Determine the [X, Y] coordinate at the center of the cell enclosing the given text.  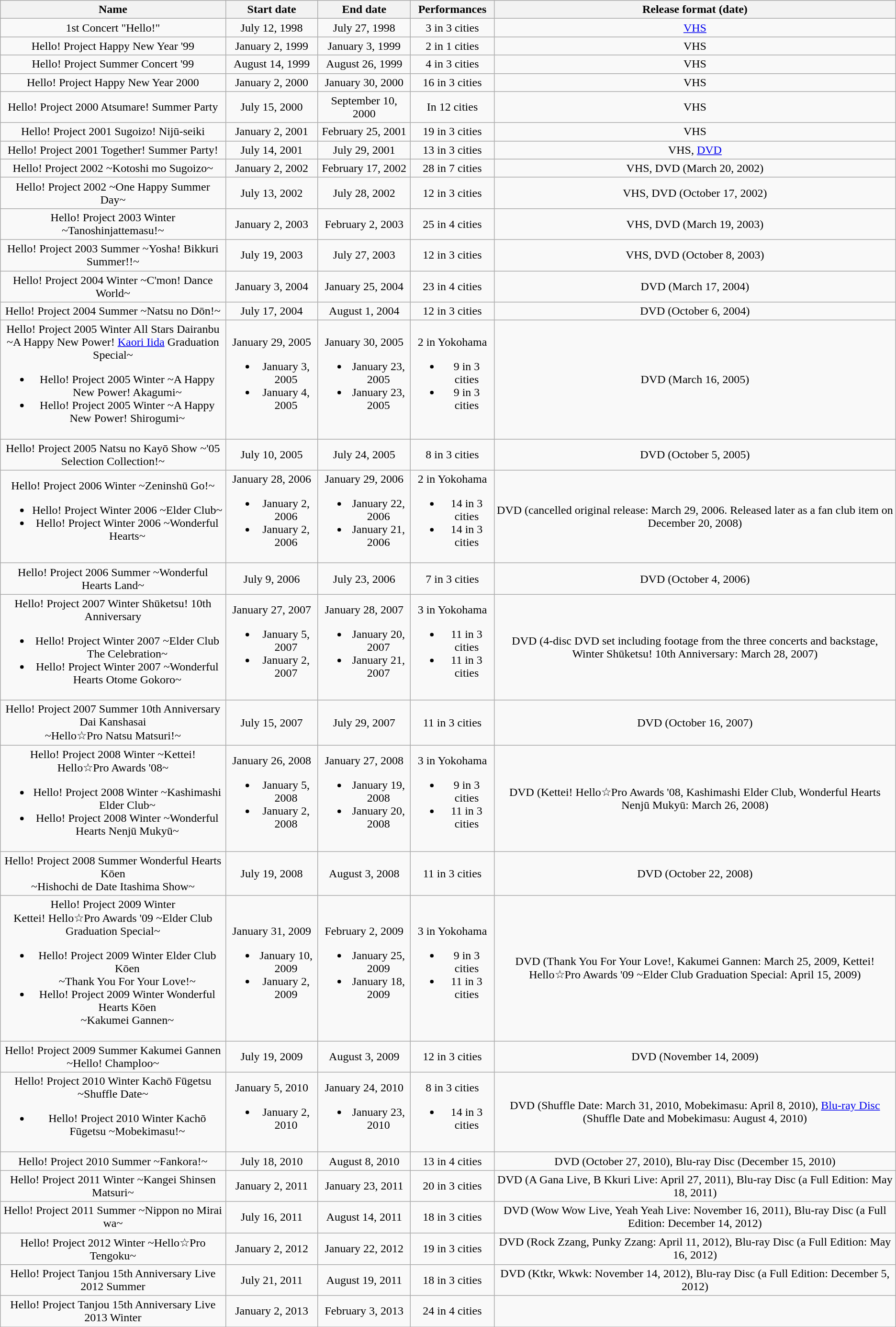
August 1, 2004 [364, 311]
DVD (Thank You For Your Love!, Kakumei Gannen: March 25, 2009, Kettei! Hello☆Pro Awards '09 ~Elder Club Graduation Special: April 15, 2009) [695, 968]
February 2, 2009January 25, 2009January 18, 2009 [364, 968]
August 3, 2008 [364, 873]
January 2, 2011 [272, 1186]
August 8, 2010 [364, 1161]
July 18, 2010 [272, 1161]
Hello! Project 2002 ~One Happy Summer Day~ [113, 193]
July 15, 2000 [272, 107]
Hello! Project 2012 Winter ~Hello☆Pro Tengoku~ [113, 1249]
Hello! Project 2010 Winter Kachō Fūgetsu ~Shuffle Date~Hello! Project 2010 Winter Kachō Fūgetsu ~Mobekimasu!~ [113, 1112]
January 28, 2006January 2, 2006January 2, 2006 [272, 517]
August 14, 1999 [272, 64]
July 19, 2008 [272, 873]
DVD (Ktkr, Wkwk: November 14, 2012), Blu-ray Disc (a Full Edition: December 5, 2012) [695, 1281]
DVD (October 4, 2006) [695, 578]
July 10, 2005 [272, 455]
13 in 3 cities [452, 150]
July 19, 2009 [272, 1056]
July 12, 1998 [272, 28]
3 in 3 cities [452, 28]
January 2, 1999 [272, 46]
January 2, 2003 [272, 224]
20 in 3 cities [452, 1186]
Hello! Project 2011 Winter ~Kangei Shinsen Matsuri~ [113, 1186]
DVD (Shuffle Date: March 31, 2010, Mobekimasu: April 8, 2010), Blu-ray Disc (Shuffle Date and Mobekimasu: August 4, 2010) [695, 1112]
DVD (October 6, 2004) [695, 311]
September 10, 2000 [364, 107]
Hello! Project Summer Concert '99 [113, 64]
July 9, 2006 [272, 578]
Hello! Project 2003 Winter ~Tanoshinjattemasu!~ [113, 224]
January 3, 2004 [272, 286]
Hello! Project Tanjou 15th Anniversary Live 2012 Summer [113, 1281]
January 2, 2012 [272, 1249]
January 30, 2000 [364, 82]
August 3, 2009 [364, 1056]
Release format (date) [695, 10]
VHS, DVD (October 17, 2002) [695, 193]
DVD (October 22, 2008) [695, 873]
DVD (October 5, 2005) [695, 455]
July 14, 2001 [272, 150]
January 2, 2002 [272, 168]
January 27, 2008January 19, 2008January 20, 2008 [364, 799]
Start date [272, 10]
Hello! Project 2001 Sugoizo! Nijū-seiki [113, 132]
January 29, 2006January 22, 2006January 21, 2006 [364, 517]
Hello! Project 2003 Summer ~Yosha! Bikkuri Summer!!~ [113, 255]
July 29, 2001 [364, 150]
July 13, 2002 [272, 193]
DVD (March 16, 2005) [695, 380]
In 12 cities [452, 107]
January 3, 1999 [364, 46]
16 in 3 cities [452, 82]
DVD (Rock Zzang, Punky Zzang: April 11, 2012), Blu-ray Disc (a Full Edition: May 16, 2012) [695, 1249]
January 30, 2005January 23, 2005January 23, 2005 [364, 380]
VHS, DVD [695, 150]
July 19, 2003 [272, 255]
August 14, 2011 [364, 1217]
July 21, 2011 [272, 1281]
July 16, 2011 [272, 1217]
January 5, 2010January 2, 2010 [272, 1112]
Hello! Project Happy New Year 2000 [113, 82]
July 15, 2007 [272, 723]
February 2, 2003 [364, 224]
1st Concert "Hello!" [113, 28]
2 in Yokohama9 in 3 cities9 in 3 cities [452, 380]
January 22, 2012 [364, 1249]
2 in 1 cities [452, 46]
Hello! Project 2006 Winter ~Zeninshū Go!~Hello! Project Winter 2006 ~Elder Club~Hello! Project Winter 2006 ~Wonderful Hearts~ [113, 517]
Hello! Project Tanjou 15th Anniversary Live 2013 Winter [113, 1311]
January 27, 2007January 5, 2007January 2, 2007 [272, 647]
DVD (October 27, 2010), Blu-ray Disc (December 15, 2010) [695, 1161]
January 23, 2011 [364, 1186]
23 in 4 cities [452, 286]
January 28, 2007January 20, 2007January 21, 2007 [364, 647]
Hello! Project 2004 Summer ~Natsu no Dōn!~ [113, 311]
January 2, 2001 [272, 132]
DVD (March 17, 2004) [695, 286]
July 28, 2002 [364, 193]
Hello! Project 2008 Summer Wonderful Hearts Kōen~Hishochi de Date Itashima Show~ [113, 873]
Hello! Project 2007 Summer 10th Anniversary Dai Kanshasai~Hello☆Pro Natsu Matsuri!~ [113, 723]
Hello! Project 2009 Summer Kakumei Gannen ~Hello! Champloo~ [113, 1056]
January 25, 2004 [364, 286]
Name [113, 10]
2 in Yokohama14 in 3 cities14 in 3 cities [452, 517]
End date [364, 10]
28 in 7 cities [452, 168]
8 in 3 cities14 in 3 cities [452, 1112]
DVD (Kettei! Hello☆Pro Awards '08, Kashimashi Elder Club, Wonderful Hearts Nenjū Mukyū: March 26, 2008) [695, 799]
Hello! Project 2011 Summer ~Nippon no Mirai wa~ [113, 1217]
DVD (A Gana Live, B Kkuri Live: April 27, 2011), Blu-ray Disc (a Full Edition: May 18, 2011) [695, 1186]
Hello! Project 2010 Summer ~Fankora!~ [113, 1161]
July 24, 2005 [364, 455]
January 29, 2005January 3, 2005January 4, 2005 [272, 380]
7 in 3 cities [452, 578]
8 in 3 cities [452, 455]
DVD (Wow Wow Live, Yeah Yeah Live: November 16, 2011), Blu-ray Disc (a Full Edition: December 14, 2012) [695, 1217]
January 26, 2008January 5, 2008January 2, 2008 [272, 799]
Hello! Project 2001 Together! Summer Party! [113, 150]
January 24, 2010January 23, 2010 [364, 1112]
July 23, 2006 [364, 578]
July 17, 2004 [272, 311]
January 31, 2009January 10, 2009January 2, 2009 [272, 968]
DVD (cancelled original release: March 29, 2006. Released later as a fan club item on December 20, 2008) [695, 517]
VHS, DVD (October 8, 2003) [695, 255]
13 in 4 cities [452, 1161]
VHS, DVD (March 19, 2003) [695, 224]
July 27, 2003 [364, 255]
February 25, 2001 [364, 132]
February 17, 2002 [364, 168]
Hello! Project Happy New Year '99 [113, 46]
DVD (4-disc DVD set including footage from the three concerts and backstage, Winter Shūketsu! 10th Anniversary: March 28, 2007) [695, 647]
August 26, 1999 [364, 64]
3 in Yokohama11 in 3 cities11 in 3 cities [452, 647]
July 29, 2007 [364, 723]
Hello! Project 2000 Atsumare! Summer Party [113, 107]
Hello! Project 2005 Natsu no Kayō Show ~'05 Selection Collection!~ [113, 455]
January 2, 2000 [272, 82]
January 2, 2013 [272, 1311]
24 in 4 cities [452, 1311]
Hello! Project 2002 ~Kotoshi mo Sugoizo~ [113, 168]
VHS, DVD (March 20, 2002) [695, 168]
August 19, 2011 [364, 1281]
DVD (October 16, 2007) [695, 723]
Hello! Project 2006 Summer ~Wonderful Hearts Land~ [113, 578]
25 in 4 cities [452, 224]
July 27, 1998 [364, 28]
February 3, 2013 [364, 1311]
Hello! Project 2004 Winter ~C'mon! Dance World~ [113, 286]
4 in 3 cities [452, 64]
DVD (November 14, 2009) [695, 1056]
Performances [452, 10]
